From the cell containing the given text, extract its center point as (x, y) coordinate. 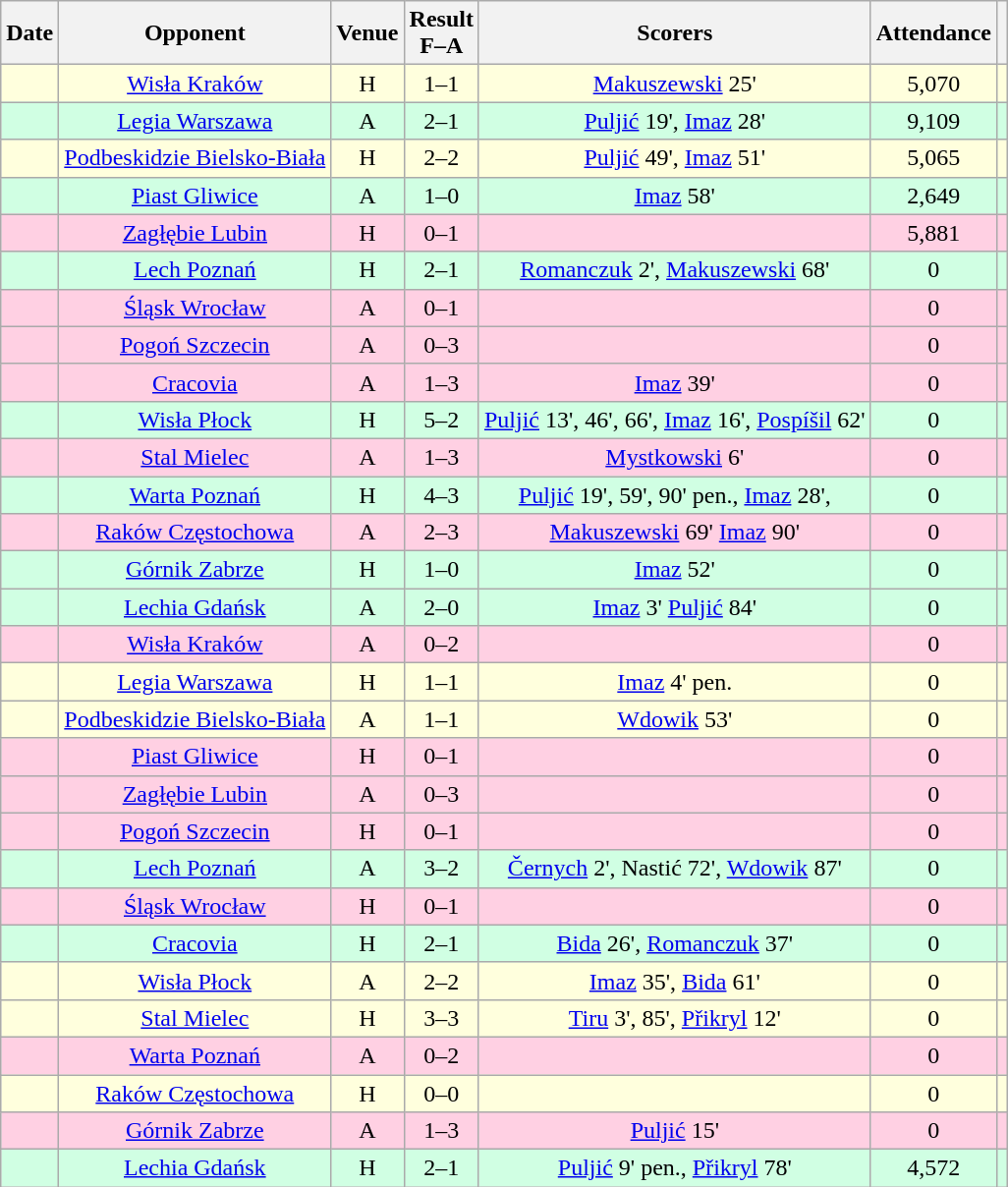
Černych 2', Nastić 72', Wdowik 87' (674, 869)
Scorers (674, 33)
Puljić 19', 59', 90' pen., Imaz 28', (674, 494)
Makuszewski 25' (674, 84)
5,070 (933, 84)
2–3 (441, 533)
Imaz 3' Puljić 84' (674, 607)
Imaz 35', Bida 61' (674, 981)
Date (29, 33)
3–2 (441, 869)
2,649 (933, 196)
Attendance (933, 33)
3–3 (441, 1018)
9,109 (933, 121)
Imaz 4' pen. (674, 682)
5–2 (441, 420)
Imaz 58' (674, 196)
Puljić 49', Imaz 51' (674, 158)
5,881 (933, 233)
0–0 (441, 1094)
Puljić 15' (674, 1131)
Imaz 52' (674, 570)
Bida 26', Romanczuk 37' (674, 943)
Opponent (195, 33)
Mystkowski 6' (674, 457)
Puljić 19', Imaz 28' (674, 121)
4–3 (441, 494)
Tiru 3', 85', Přikryl 12' (674, 1018)
Wdowik 53' (674, 719)
Imaz 39' (674, 382)
4,572 (933, 1168)
Romanczuk 2', Makuszewski 68' (674, 270)
Makuszewski 69' Imaz 90' (674, 533)
Puljić 9' pen., Přikryl 78' (674, 1168)
5,065 (933, 158)
ResultF–A (441, 33)
Venue (367, 33)
2–0 (441, 607)
Puljić 13', 46', 66', Imaz 16', Pospíšil 62' (674, 420)
